Output the [X, Y] coordinate of the center of the cell containing the given text.  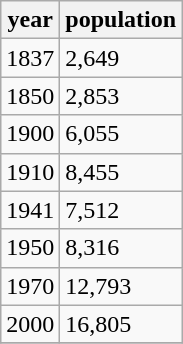
population [121, 20]
7,512 [121, 210]
12,793 [121, 286]
1970 [30, 286]
1837 [30, 58]
2,853 [121, 96]
1941 [30, 210]
8,316 [121, 248]
6,055 [121, 134]
1910 [30, 172]
1950 [30, 248]
1850 [30, 96]
8,455 [121, 172]
16,805 [121, 324]
2,649 [121, 58]
2000 [30, 324]
year [30, 20]
1900 [30, 134]
